Output the [x, y] coordinate of the center of the cell containing the given text.  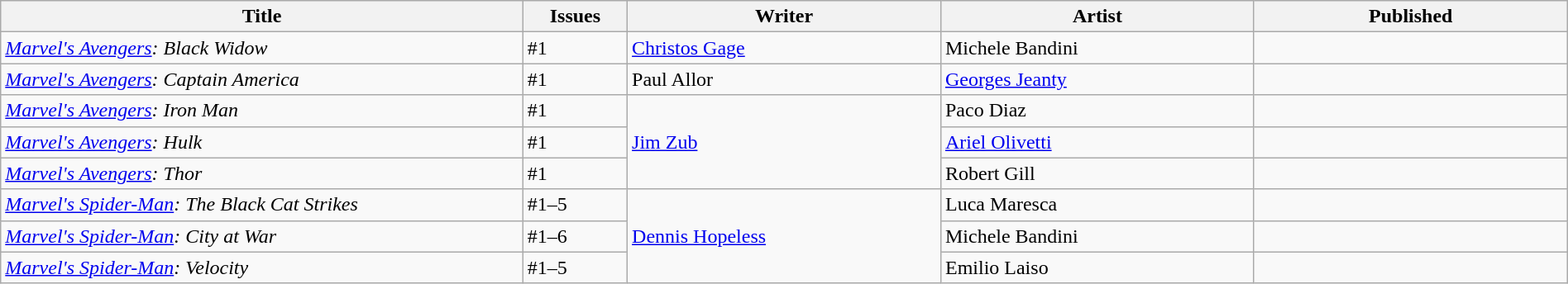
Marvel's Spider-Man: Velocity [262, 267]
Paul Allor [784, 79]
Christos Gage [784, 48]
Georges Jeanty [1097, 79]
Luca Maresca [1097, 205]
Marvel's Avengers: Iron Man [262, 111]
Marvel's Spider-Man: City at War [262, 236]
Writer [784, 17]
Robert Gill [1097, 173]
Artist [1097, 17]
Marvel's Avengers: Thor [262, 173]
Marvel's Avengers: Hulk [262, 142]
Dennis Hopeless [784, 236]
Paco Diaz [1097, 111]
#1–6 [575, 236]
Marvel's Spider-Man: The Black Cat Strikes [262, 205]
Marvel's Avengers: Captain America [262, 79]
Ariel Olivetti [1097, 142]
Marvel's Avengers: Black Widow [262, 48]
Title [262, 17]
Emilio Laiso [1097, 267]
Jim Zub [784, 142]
Published [1411, 17]
Issues [575, 17]
